Output the (x, y) coordinate of the center of the cell containing the given text.  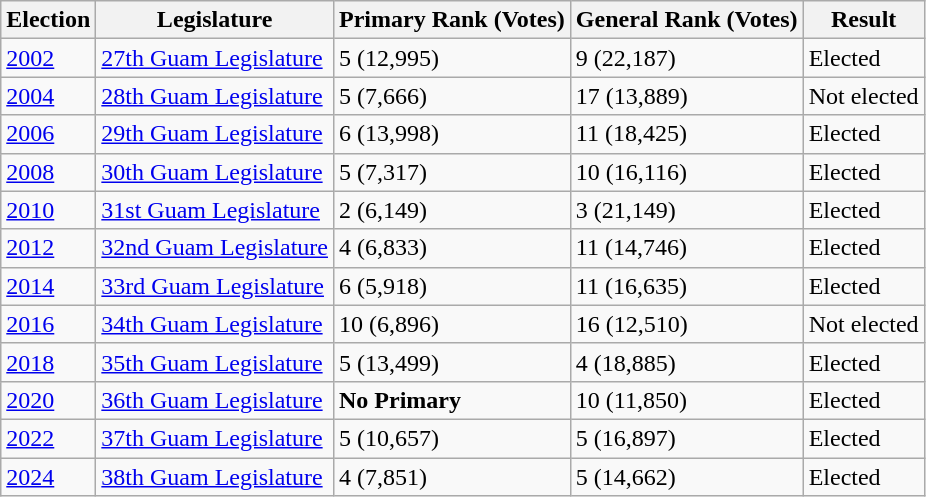
37th Guam Legislature (215, 438)
29th Guam Legislature (215, 134)
10 (6,896) (452, 324)
2020 (48, 400)
Election (48, 20)
4 (6,833) (452, 248)
34th Guam Legislature (215, 324)
6 (13,998) (452, 134)
5 (7,666) (452, 96)
31st Guam Legislature (215, 210)
2012 (48, 248)
10 (16,116) (686, 172)
30th Guam Legislature (215, 172)
2024 (48, 477)
General Rank (Votes) (686, 20)
38th Guam Legislature (215, 477)
36th Guam Legislature (215, 400)
16 (12,510) (686, 324)
11 (16,635) (686, 286)
35th Guam Legislature (215, 362)
2022 (48, 438)
2010 (48, 210)
2016 (48, 324)
Legislature (215, 20)
5 (10,657) (452, 438)
3 (21,149) (686, 210)
6 (5,918) (452, 286)
17 (13,889) (686, 96)
5 (14,662) (686, 477)
Primary Rank (Votes) (452, 20)
5 (12,995) (452, 58)
33rd Guam Legislature (215, 286)
2004 (48, 96)
11 (14,746) (686, 248)
2018 (48, 362)
No Primary (452, 400)
10 (11,850) (686, 400)
5 (16,897) (686, 438)
32nd Guam Legislature (215, 248)
2014 (48, 286)
5 (13,499) (452, 362)
4 (18,885) (686, 362)
Result (864, 20)
2008 (48, 172)
2006 (48, 134)
4 (7,851) (452, 477)
11 (18,425) (686, 134)
5 (7,317) (452, 172)
2 (6,149) (452, 210)
2002 (48, 58)
9 (22,187) (686, 58)
28th Guam Legislature (215, 96)
27th Guam Legislature (215, 58)
